Output the [X, Y] coordinate of the center of the cell containing the given text.  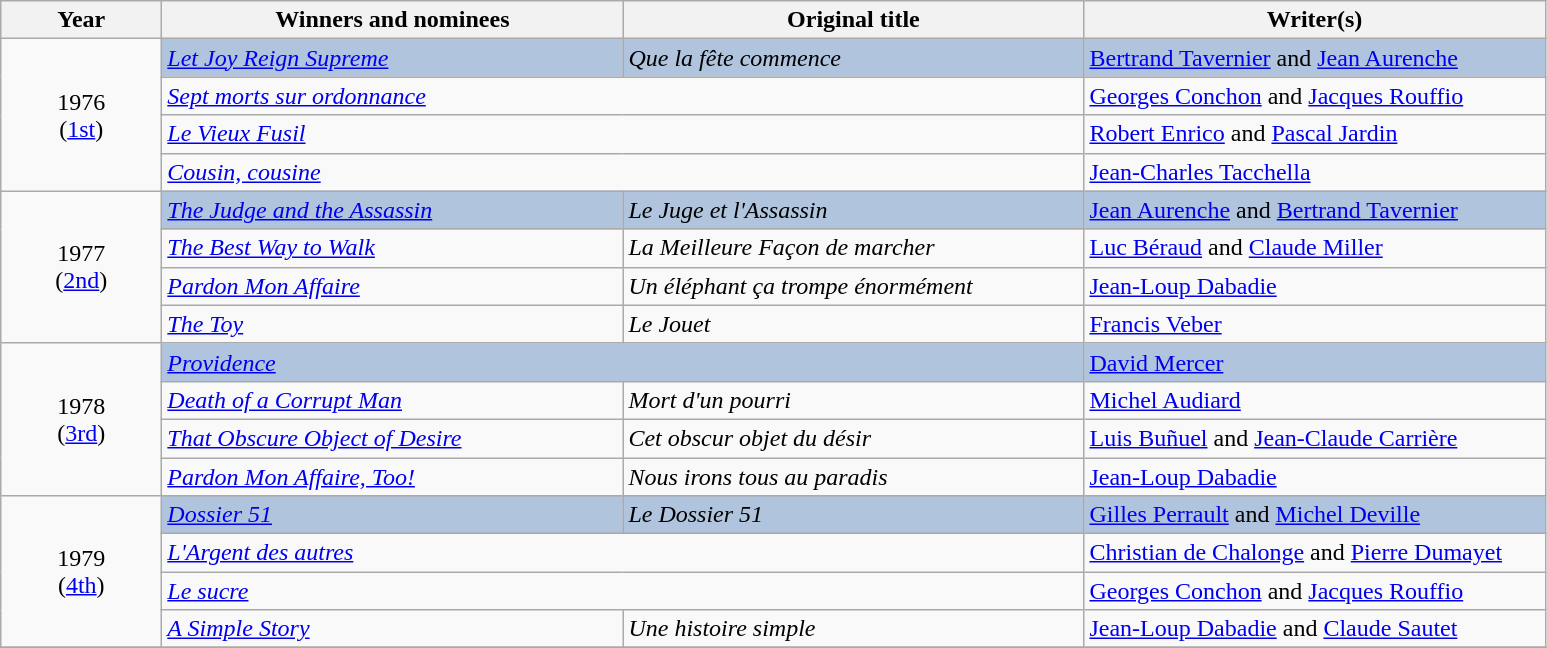
Luis Buñuel and Jean-Claude Carrière [1314, 438]
1978(3rd) [82, 419]
Luc Béraud and Claude Miller [1314, 248]
Gilles Perrault and Michel Deville [1314, 515]
Dossier 51 [392, 515]
Michel Audiard [1314, 400]
1977(2nd) [82, 267]
Le Vieux Fusil [623, 134]
Writer(s) [1314, 20]
Robert Enrico and Pascal Jardin [1314, 134]
Jean-Loup Dabadie and Claude Sautet [1314, 629]
Year [82, 20]
Original title [854, 20]
Cet obscur objet du désir [854, 438]
Le sucre [623, 591]
Let Joy Reign Supreme [392, 58]
Providence [623, 362]
Jean-Charles Tacchella [1314, 172]
David Mercer [1314, 362]
Un éléphant ça trompe énormément [854, 286]
Mort d'un pourri [854, 400]
Une histoire simple [854, 629]
Sept morts sur ordonnance [623, 96]
The Toy [392, 324]
1979(4th) [82, 572]
That Obscure Object of Desire [392, 438]
Jean Aurenche and Bertrand Tavernier [1314, 210]
The Best Way to Walk [392, 248]
Pardon Mon Affaire, Too! [392, 477]
Le Juge et l'Assassin [854, 210]
1976(1st) [82, 115]
Bertrand Tavernier and Jean Aurenche [1314, 58]
Pardon Mon Affaire [392, 286]
Le Jouet [854, 324]
La Meilleure Façon de marcher [854, 248]
Francis Veber [1314, 324]
Death of a Corrupt Man [392, 400]
A Simple Story [392, 629]
The Judge and the Assassin [392, 210]
Nous irons tous au paradis [854, 477]
Le Dossier 51 [854, 515]
Christian de Chalonge and Pierre Dumayet [1314, 553]
Winners and nominees [392, 20]
Que la fête commence [854, 58]
Cousin, cousine [623, 172]
L'Argent des autres [623, 553]
